Capture the cell that displays the provided text and extract its [X, Y] central coordinate. 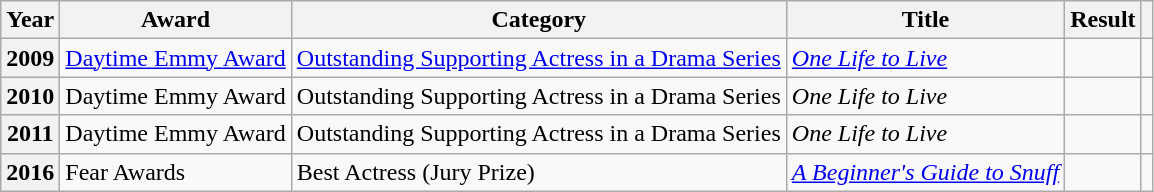
Award [176, 20]
Result [1103, 20]
Category [538, 20]
2010 [30, 96]
Fear Awards [176, 172]
Title [925, 20]
2011 [30, 134]
Year [30, 20]
2016 [30, 172]
A Beginner's Guide to Snuff [925, 172]
Best Actress (Jury Prize) [538, 172]
2009 [30, 58]
